Provide the [x, y] coordinate of the cell's center where the given text is located.  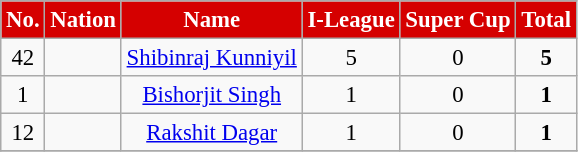
Nation [83, 20]
I-League [351, 20]
Bishorjit Singh [212, 95]
Rakshit Dagar [212, 133]
Shibinraj Kunniyil [212, 58]
42 [23, 58]
12 [23, 133]
No. [23, 20]
Name [212, 20]
Super Cup [458, 20]
Total [546, 20]
